Locate the cell with the specified text and output its [X, Y] center coordinate. 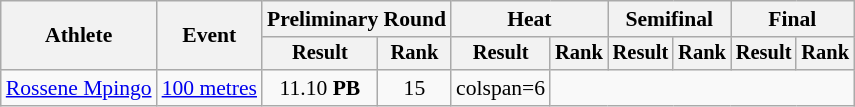
Final [792, 19]
15 [414, 88]
11.10 PB [320, 88]
Event [210, 36]
Athlete [79, 36]
Rossene Mpingo [79, 88]
Heat [530, 19]
colspan=6 [500, 88]
Semifinal [670, 19]
100 metres [210, 88]
Preliminary Round [356, 19]
